Scan for the cell matching the given text and deliver its (x, y) coordinate at center. 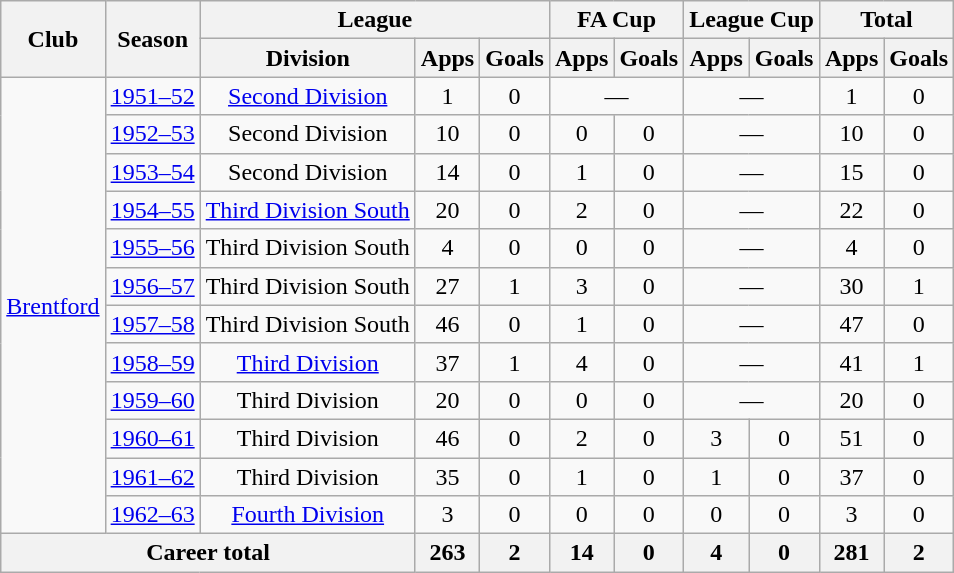
Fourth Division (308, 515)
1953–54 (152, 172)
41 (851, 362)
47 (851, 324)
1951–52 (152, 96)
1959–60 (152, 400)
1955–56 (152, 248)
League Cup (752, 20)
Club (53, 39)
35 (447, 477)
Division (308, 58)
Season (152, 39)
Total (886, 20)
22 (851, 210)
281 (851, 553)
1957–58 (152, 324)
15 (851, 172)
1961–62 (152, 477)
30 (851, 286)
1962–63 (152, 515)
1952–53 (152, 134)
1960–61 (152, 438)
1958–59 (152, 362)
League (374, 20)
1956–57 (152, 286)
51 (851, 438)
Brentford (53, 306)
FA Cup (616, 20)
1954–55 (152, 210)
Career total (208, 553)
27 (447, 286)
263 (447, 553)
